Scan for the cell matching the given text and deliver its [X, Y] coordinate at center. 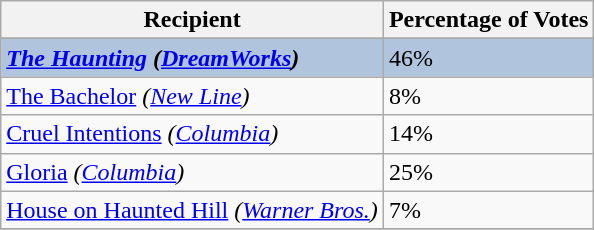
House on Haunted Hill (Warner Bros.) [192, 210]
25% [488, 172]
Gloria (Columbia) [192, 172]
Percentage of Votes [488, 20]
The Haunting (DreamWorks) [192, 58]
The Bachelor (New Line) [192, 96]
Cruel Intentions (Columbia) [192, 134]
7% [488, 210]
14% [488, 134]
Recipient [192, 20]
8% [488, 96]
46% [488, 58]
